Return the [x, y] coordinate for the center point of the cell that contains the specified text.  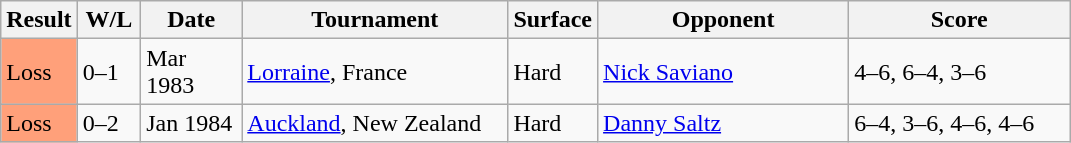
Mar 1983 [192, 72]
Score [960, 20]
Surface [553, 20]
Auckland, New Zealand [375, 123]
Jan 1984 [192, 123]
Tournament [375, 20]
Nick Saviano [724, 72]
Danny Saltz [724, 123]
0–2 [109, 123]
Result [39, 20]
W/L [109, 20]
0–1 [109, 72]
Date [192, 20]
Opponent [724, 20]
6–4, 3–6, 4–6, 4–6 [960, 123]
4–6, 6–4, 3–6 [960, 72]
Lorraine, France [375, 72]
